Provide the [x, y] coordinate of the cell's center where the given text is located.  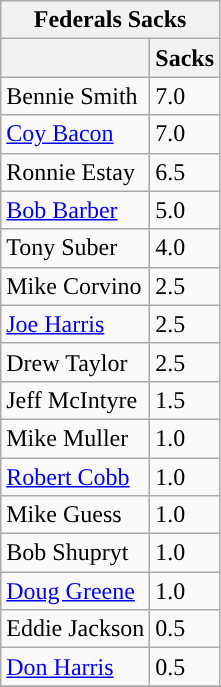
Tony Suber [76, 248]
Coy Bacon [76, 134]
Doug Greene [76, 591]
Joe Harris [76, 324]
1.5 [185, 400]
6.5 [185, 172]
Jeff McIntyre [76, 400]
5.0 [185, 210]
Don Harris [76, 667]
Federals Sacks [110, 20]
Bennie Smith [76, 96]
Drew Taylor [76, 362]
4.0 [185, 248]
Robert Cobb [76, 477]
Bob Barber [76, 210]
Mike Muller [76, 438]
Mike Corvino [76, 286]
Sacks [185, 58]
Mike Guess [76, 515]
Eddie Jackson [76, 629]
Bob Shupryt [76, 553]
Ronnie Estay [76, 172]
